Output the (x, y) coordinate of the center of the cell containing the given text.  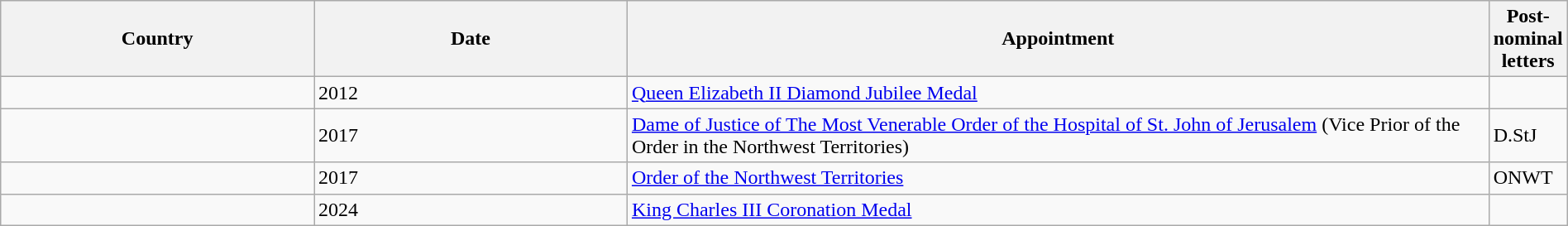
King Charles III Coronation Medal (1058, 209)
Date (471, 39)
Order of the Northwest Territories (1058, 178)
Country (157, 39)
Queen Elizabeth II Diamond Jubilee Medal (1058, 93)
Post-nominal letters (1528, 39)
Dame of Justice of The Most Venerable Order of the Hospital of St. John of Jerusalem (Vice Prior of the Order in the Northwest Territories) (1058, 136)
ONWT (1528, 178)
Appointment (1058, 39)
2024 (471, 209)
D.StJ (1528, 136)
2012 (471, 93)
